For the text-containing cell, return its midpoint in (x, y) coordinate format. 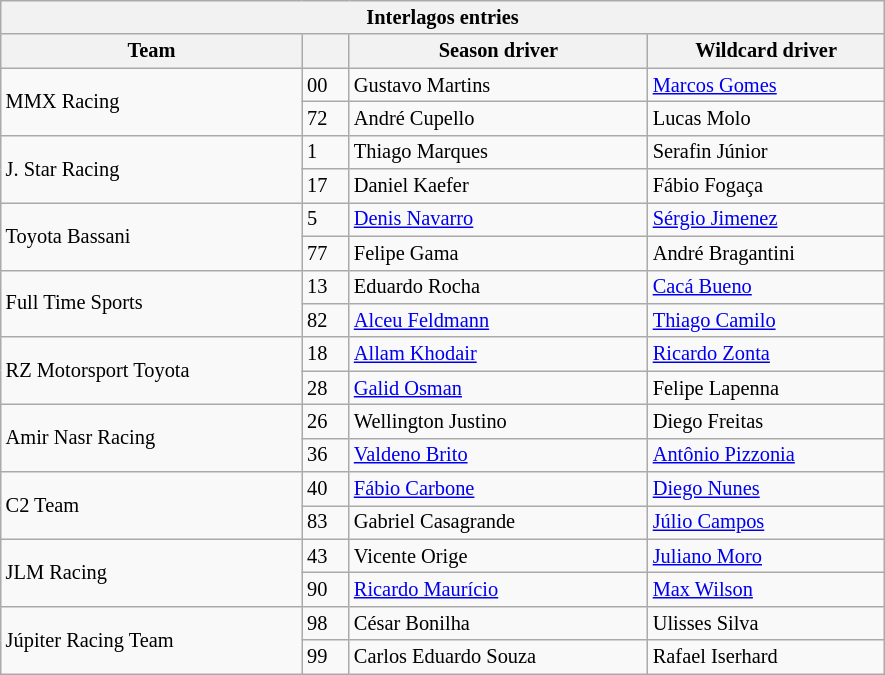
Sérgio Jimenez (766, 219)
17 (326, 186)
77 (326, 253)
Wellington Justino (498, 421)
98 (326, 623)
40 (326, 489)
Galid Osman (498, 388)
5 (326, 219)
RZ Motorsport Toyota (152, 370)
Wildcard driver (766, 51)
Diego Freitas (766, 421)
Fábio Carbone (498, 489)
Max Wilson (766, 589)
Diego Nunes (766, 489)
1 (326, 152)
Gustavo Martins (498, 85)
Marcos Gomes (766, 85)
C2 Team (152, 506)
Carlos Eduardo Souza (498, 657)
Rafael Iserhard (766, 657)
18 (326, 354)
Gabriel Casagrande (498, 522)
JLM Racing (152, 572)
36 (326, 455)
Toyota Bassani (152, 236)
Valdeno Brito (498, 455)
00 (326, 85)
Ulisses Silva (766, 623)
99 (326, 657)
Fábio Fogaça (766, 186)
Thiago Marques (498, 152)
Eduardo Rocha (498, 287)
Amir Nasr Racing (152, 438)
Daniel Kaefer (498, 186)
72 (326, 118)
Denis Navarro (498, 219)
Ricardo Zonta (766, 354)
Antônio Pizzonia (766, 455)
28 (326, 388)
Ricardo Maurício (498, 589)
Season driver (498, 51)
Serafin Júnior (766, 152)
Interlagos entries (443, 17)
90 (326, 589)
Allam Khodair (498, 354)
André Cupello (498, 118)
Cacá Bueno (766, 287)
Juliano Moro (766, 556)
André Bragantini (766, 253)
Felipe Gama (498, 253)
82 (326, 320)
Júlio Campos (766, 522)
J. Star Racing (152, 168)
Thiago Camilo (766, 320)
83 (326, 522)
Team (152, 51)
26 (326, 421)
Vicente Orige (498, 556)
Felipe Lapenna (766, 388)
13 (326, 287)
Alceu Feldmann (498, 320)
César Bonilha (498, 623)
MMX Racing (152, 102)
Júpiter Racing Team (152, 640)
43 (326, 556)
Full Time Sports (152, 304)
Lucas Molo (766, 118)
